For the text-containing cell, return its midpoint in (X, Y) coordinate format. 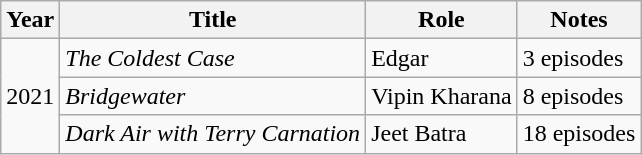
Dark Air with Terry Carnation (213, 134)
The Coldest Case (213, 58)
8 episodes (579, 96)
2021 (30, 96)
Title (213, 20)
Notes (579, 20)
3 episodes (579, 58)
Year (30, 20)
Jeet Batra (442, 134)
18 episodes (579, 134)
Edgar (442, 58)
Bridgewater (213, 96)
Vipin Kharana (442, 96)
Role (442, 20)
